Extract the [x, y] coordinate from the center of the cell holding the provided text.  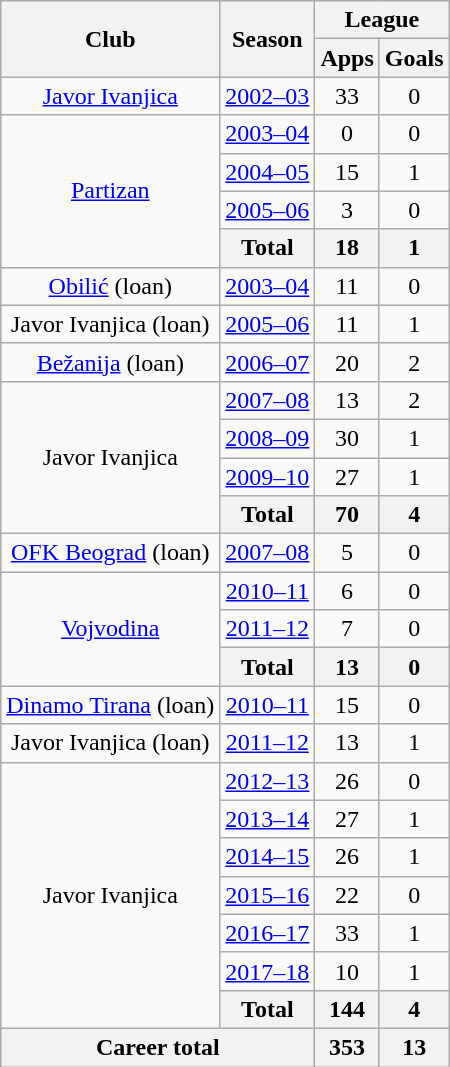
Vojvodina [110, 629]
Partizan [110, 191]
6 [347, 591]
Obilić (loan) [110, 286]
League [382, 20]
2009–10 [268, 477]
3 [347, 210]
20 [347, 362]
30 [347, 438]
Dinamo Tirana (loan) [110, 705]
Season [268, 39]
Goals [414, 58]
2017–18 [268, 971]
7 [347, 629]
Bežanija (loan) [110, 362]
2002–03 [268, 96]
2012–13 [268, 781]
70 [347, 515]
144 [347, 1009]
2008–09 [268, 438]
5 [347, 553]
2013–14 [268, 819]
Club [110, 39]
2006–07 [268, 362]
2016–17 [268, 933]
OFK Beograd (loan) [110, 553]
Career total [158, 1047]
2014–15 [268, 857]
10 [347, 971]
353 [347, 1047]
2015–16 [268, 895]
22 [347, 895]
18 [347, 248]
Apps [347, 58]
2004–05 [268, 172]
